Extract the (X, Y) coordinate from the center of the cell holding the provided text.  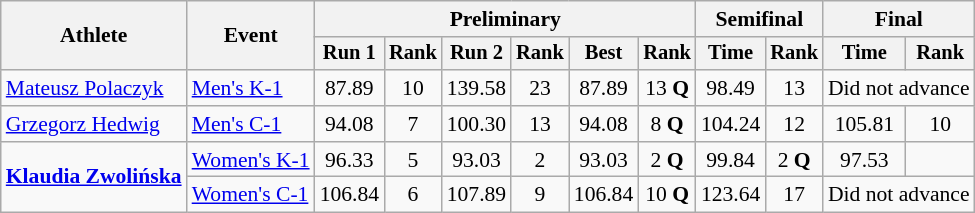
12 (794, 124)
2 (540, 160)
Women's C-1 (251, 195)
7 (413, 124)
99.84 (730, 160)
10 Q (667, 195)
Best (604, 54)
139.58 (476, 88)
Final (899, 19)
97.53 (864, 160)
Men's K-1 (251, 88)
98.49 (730, 88)
5 (413, 160)
8 Q (667, 124)
Run 2 (476, 54)
13 Q (667, 88)
Event (251, 36)
Run 1 (350, 54)
Grzegorz Hedwig (94, 124)
Semifinal (760, 19)
105.81 (864, 124)
Women's K-1 (251, 160)
6 (413, 195)
107.89 (476, 195)
123.64 (730, 195)
96.33 (350, 160)
17 (794, 195)
Athlete (94, 36)
100.30 (476, 124)
Klaudia Zwolińska (94, 178)
9 (540, 195)
Preliminary (506, 19)
Mateusz Polaczyk (94, 88)
104.24 (730, 124)
23 (540, 88)
Men's C-1 (251, 124)
